For the text-containing cell, return its midpoint in [X, Y] coordinate format. 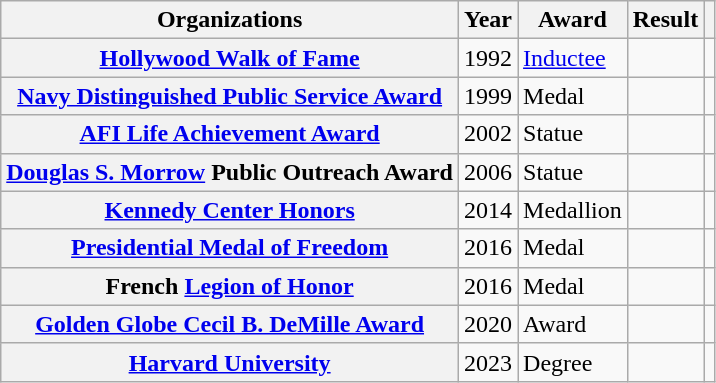
AFI Life Achievement Award [230, 134]
Degree [573, 362]
Year [488, 20]
French Legion of Honor [230, 286]
Golden Globe Cecil B. DeMille Award [230, 324]
1992 [488, 58]
Hollywood Walk of Fame [230, 58]
2020 [488, 324]
1999 [488, 96]
Douglas S. Morrow Public Outreach Award [230, 172]
Medallion [573, 210]
2023 [488, 362]
Inductee [573, 58]
Navy Distinguished Public Service Award [230, 96]
2002 [488, 134]
Result [665, 20]
Organizations [230, 20]
Kennedy Center Honors [230, 210]
Harvard University [230, 362]
Presidential Medal of Freedom [230, 248]
2006 [488, 172]
2014 [488, 210]
